From the cell containing the given text, extract its center point as [X, Y] coordinate. 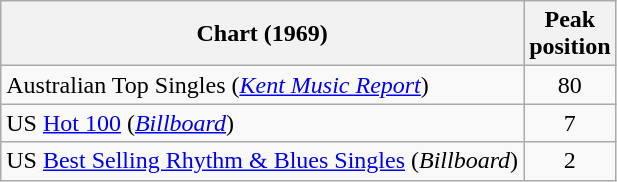
Chart (1969) [262, 34]
Australian Top Singles (Kent Music Report) [262, 85]
US Best Selling Rhythm & Blues Singles (Billboard) [262, 161]
80 [570, 85]
7 [570, 123]
2 [570, 161]
Peakposition [570, 34]
US Hot 100 (Billboard) [262, 123]
